From the cell containing the given text, extract its center point as (x, y) coordinate. 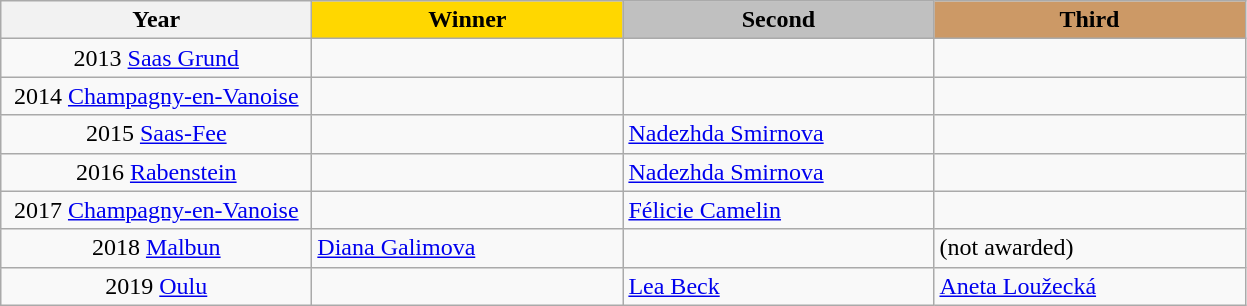
Second (778, 20)
2013 Saas Grund (156, 58)
(not awarded) (1090, 248)
Year (156, 20)
2015 Saas-Fee (156, 134)
2018 Malbun (156, 248)
2019 Oulu (156, 286)
2014 Champagny-en-Vanoise (156, 96)
Third (1090, 20)
Félicie Camelin (778, 210)
Winner (468, 20)
2017 Champagny-en-Vanoise (156, 210)
2016 Rabenstein (156, 172)
Diana Galimova (468, 248)
Aneta Loužecká (1090, 286)
Lea Beck (778, 286)
